Output the (x, y) coordinate of the center of the cell containing the given text.  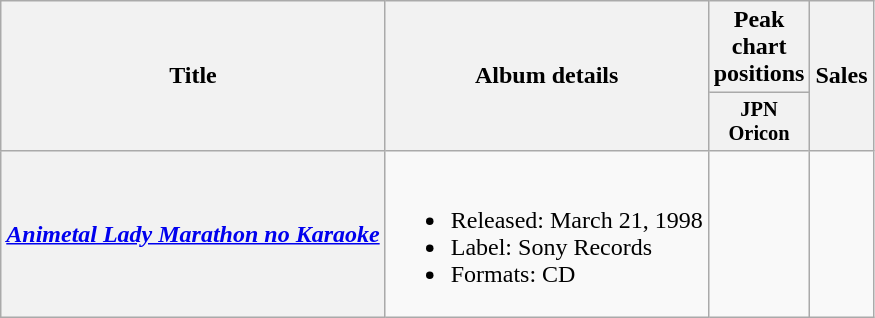
Released: March 21, 1998Label: Sony RecordsFormats: CD (546, 234)
Title (193, 76)
JPNOricon (759, 122)
Animetal Lady Marathon no Karaoke (193, 234)
Album details (546, 76)
Sales (842, 76)
Peak chart positions (759, 47)
